Find where the given text appears and provide that cell's center as [x, y] coordinate. 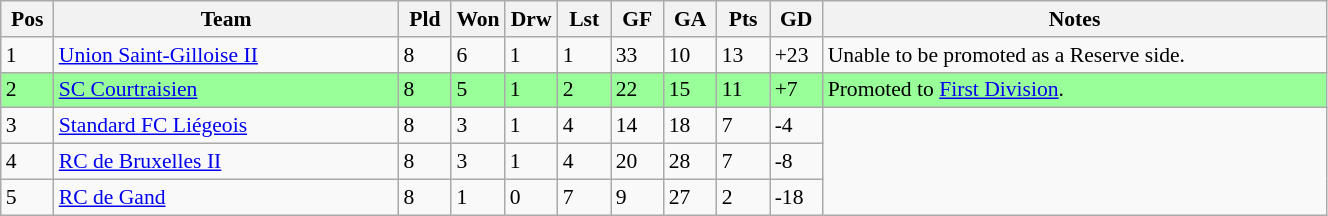
Drw [532, 19]
Pos [28, 19]
20 [638, 162]
33 [638, 55]
Pld [424, 19]
RC de Bruxelles II [226, 162]
0 [532, 197]
13 [744, 55]
-18 [796, 197]
9 [638, 197]
14 [638, 126]
GF [638, 19]
Promoted to First Division. [1075, 90]
Unable to be promoted as a Reserve side. [1075, 55]
Lst [584, 19]
-4 [796, 126]
27 [690, 197]
SC Courtraisien [226, 90]
Notes [1075, 19]
11 [744, 90]
22 [638, 90]
15 [690, 90]
Team [226, 19]
+23 [796, 55]
GA [690, 19]
Won [478, 19]
10 [690, 55]
6 [478, 55]
18 [690, 126]
+7 [796, 90]
Standard FC Liégeois [226, 126]
28 [690, 162]
RC de Gand [226, 197]
GD [796, 19]
-8 [796, 162]
Union Saint-Gilloise II [226, 55]
Pts [744, 19]
